For the text-containing cell, return its midpoint in [x, y] coordinate format. 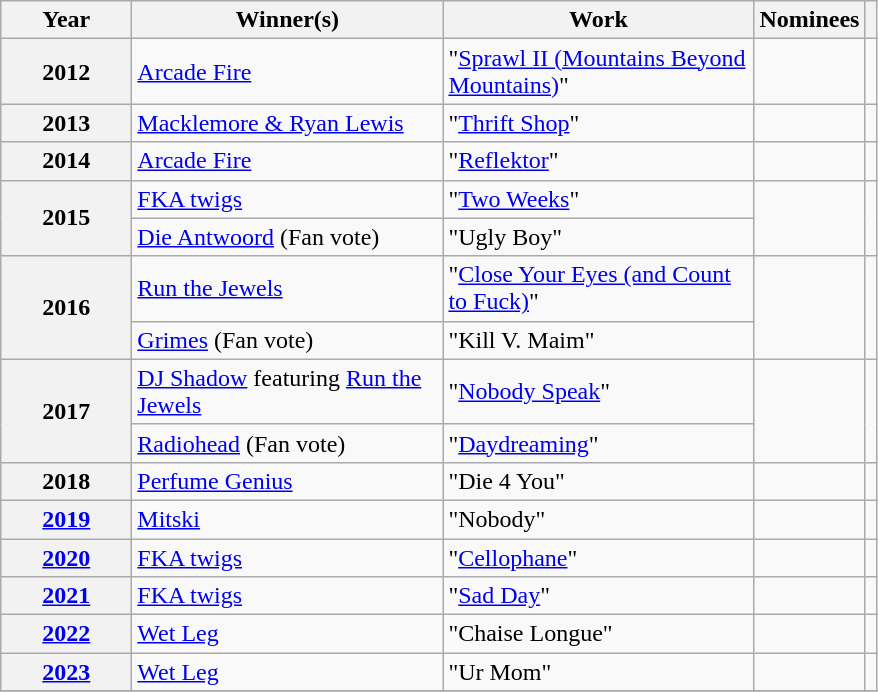
Radiohead (Fan vote) [288, 443]
"Ugly Boy" [598, 237]
Nominees [810, 20]
2017 [66, 410]
Mitski [288, 519]
"Thrift Shop" [598, 123]
2015 [66, 218]
"Close Your Eyes (and Count to Fuck)" [598, 288]
"Nobody Speak" [598, 392]
"Daydreaming" [598, 443]
"Reflektor" [598, 161]
"Sad Day" [598, 596]
2016 [66, 308]
Die Antwoord (Fan vote) [288, 237]
Grimes (Fan vote) [288, 340]
"Die 4 You" [598, 481]
"Sprawl II (Mountains Beyond Mountains)" [598, 72]
Work [598, 20]
2021 [66, 596]
2014 [66, 161]
"Cellophane" [598, 557]
2020 [66, 557]
Run the Jewels [288, 288]
2022 [66, 634]
Perfume Genius [288, 481]
DJ Shadow featuring Run the Jewels [288, 392]
"Ur Mom" [598, 672]
"Kill V. Maim" [598, 340]
2019 [66, 519]
Winner(s) [288, 20]
2013 [66, 123]
"Two Weeks" [598, 199]
2018 [66, 481]
"Chaise Longue" [598, 634]
Macklemore & Ryan Lewis [288, 123]
"Nobody" [598, 519]
2023 [66, 672]
2012 [66, 72]
Year [66, 20]
